Output the (x, y) coordinate of the center of the cell containing the given text.  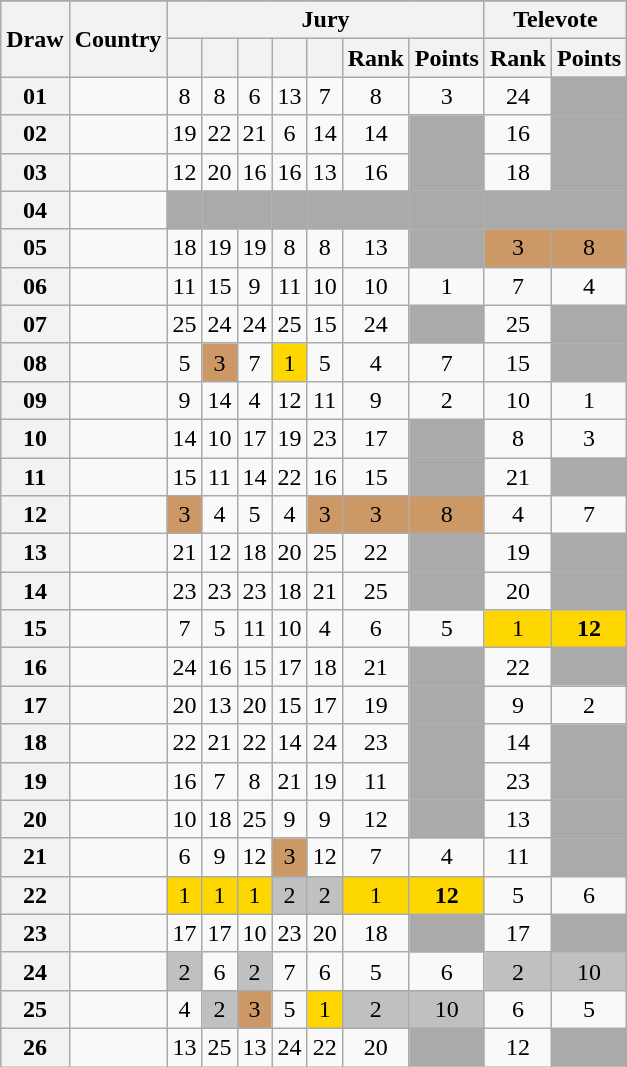
01 (35, 96)
07 (35, 324)
Jury (326, 20)
03 (35, 172)
06 (35, 286)
05 (35, 248)
Country (118, 39)
04 (35, 210)
Draw (35, 39)
09 (35, 400)
Televote (555, 20)
02 (35, 134)
26 (35, 1047)
08 (35, 362)
